Identify which cell holds the provided text, then report its (x, y) central coordinate. 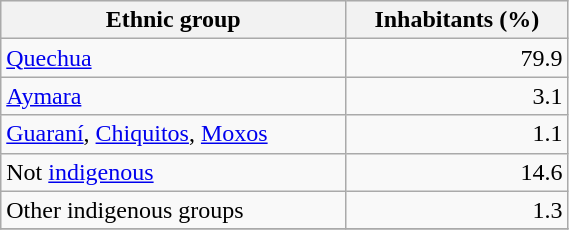
Other indigenous groups (174, 210)
3.1 (458, 96)
Aymara (174, 96)
1.1 (458, 134)
Guaraní, Chiquitos, Moxos (174, 134)
1.3 (458, 210)
14.6 (458, 172)
Quechua (174, 58)
Ethnic group (174, 20)
79.9 (458, 58)
Inhabitants (%) (458, 20)
Not indigenous (174, 172)
